Return the (X, Y) coordinate for the center point of the cell that contains the specified text.  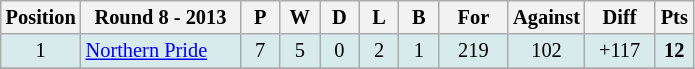
Against (546, 17)
5 (300, 51)
2 (379, 51)
12 (674, 51)
For (474, 17)
Round 8 - 2013 (161, 17)
7 (260, 51)
+117 (620, 51)
B (419, 17)
W (300, 17)
0 (340, 51)
L (379, 17)
219 (474, 51)
Pts (674, 17)
Northern Pride (161, 51)
Diff (620, 17)
P (260, 17)
Position (41, 17)
D (340, 17)
102 (546, 51)
